Capture the cell that displays the provided text and extract its [X, Y] central coordinate. 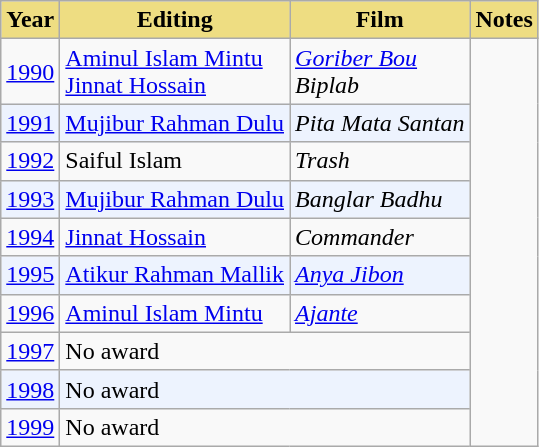
1990 [30, 72]
Goriber Bou Biplab [380, 72]
Editing [175, 20]
Notes [504, 20]
1997 [30, 351]
Aminul Islam Mintu Jinnat Hossain [175, 72]
1996 [30, 313]
Anya Jibon [380, 275]
Commander [380, 237]
Film [380, 20]
Atikur Rahman Mallik [175, 275]
Jinnat Hossain [175, 237]
1991 [30, 123]
Saiful Islam [175, 161]
Trash [380, 161]
1994 [30, 237]
1993 [30, 199]
1995 [30, 275]
1998 [30, 389]
Aminul Islam Mintu [175, 313]
1999 [30, 427]
1992 [30, 161]
Banglar Badhu [380, 199]
Year [30, 20]
Pita Mata Santan [380, 123]
Ajante [380, 313]
